Pinpoint the cell where the given text exists, returning its [X, Y] midpoint coordinate. 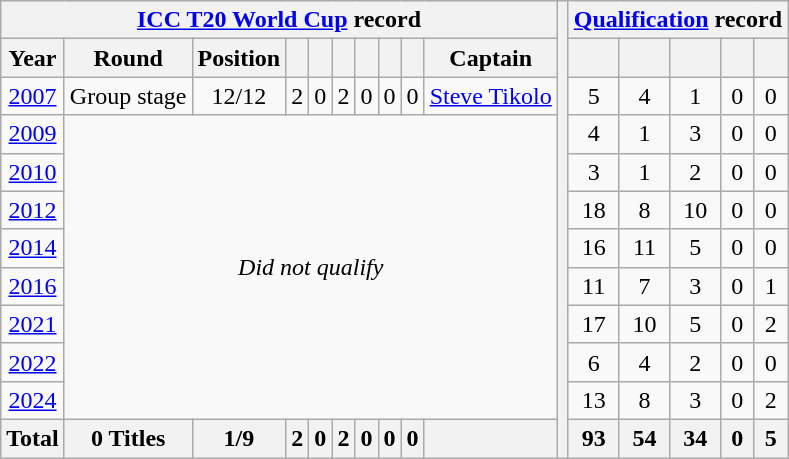
93 [594, 438]
Steve Tikolo [490, 96]
Qualification record [678, 20]
16 [594, 248]
Group stage [128, 96]
1/9 [239, 438]
2021 [33, 324]
34 [696, 438]
6 [594, 362]
Captain [490, 58]
2009 [33, 134]
12/12 [239, 96]
2022 [33, 362]
2012 [33, 210]
7 [644, 286]
Did not qualify [310, 267]
Position [239, 58]
13 [594, 400]
17 [594, 324]
2010 [33, 172]
ICC T20 World Cup record [279, 20]
Total [33, 438]
54 [644, 438]
Round [128, 58]
0 Titles [128, 438]
2016 [33, 286]
2014 [33, 248]
2007 [33, 96]
Year [33, 58]
2024 [33, 400]
18 [594, 210]
